Search for the cell housing the specified text and yield its (X, Y) center coordinate. 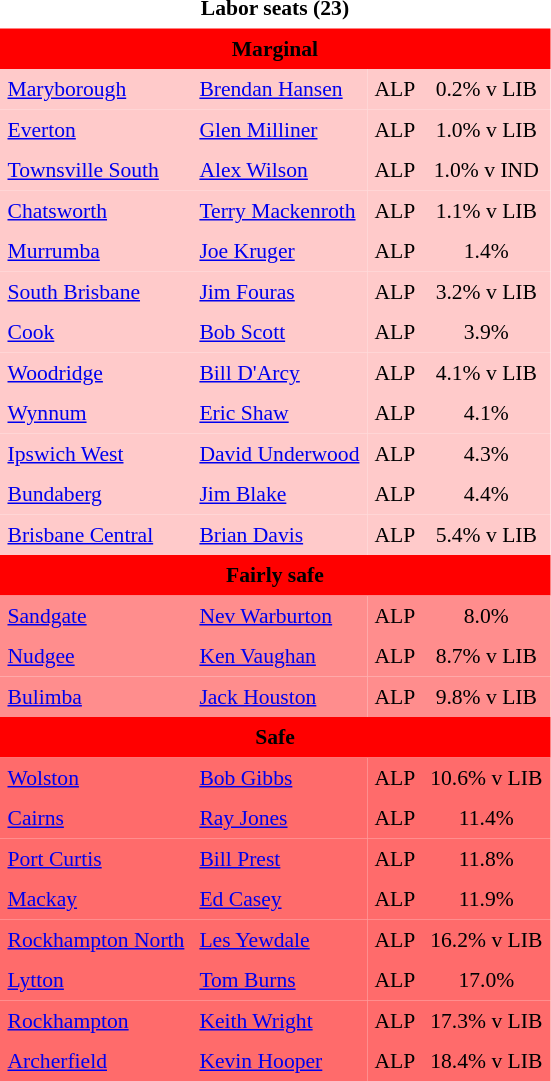
Ipswich West (96, 453)
5.4% v LIB (486, 534)
Mackay (96, 899)
11.8% (486, 858)
11.9% (486, 899)
4.1% v LIB (486, 372)
Nudgee (96, 656)
Marginal (275, 48)
Safe (275, 737)
18.4% v LIB (486, 1061)
Port Curtis (96, 858)
Murrumba (96, 251)
8.0% (486, 615)
10.6% v LIB (486, 777)
Rockhampton North (96, 939)
17.3% v LIB (486, 1020)
Chatsworth (96, 210)
4.3% (486, 453)
Joe Kruger (280, 251)
Lytton (96, 980)
Bundaberg (96, 494)
Rockhampton (96, 1020)
Bill Prest (280, 858)
Sandgate (96, 615)
Nev Warburton (280, 615)
4.4% (486, 494)
16.2% v LIB (486, 939)
Cairns (96, 818)
Jim Blake (280, 494)
Brendan Hansen (280, 89)
Terry Mackenroth (280, 210)
1.0% v IND (486, 170)
Maryborough (96, 89)
Eric Shaw (280, 413)
Tom Burns (280, 980)
Brian Davis (280, 534)
Keith Wright (280, 1020)
17.0% (486, 980)
Brisbane Central (96, 534)
3.2% v LIB (486, 291)
Ken Vaughan (280, 656)
Woodridge (96, 372)
Bob Scott (280, 332)
Jack Houston (280, 696)
David Underwood (280, 453)
Bob Gibbs (280, 777)
0.2% v LIB (486, 89)
8.7% v LIB (486, 656)
Wynnum (96, 413)
4.1% (486, 413)
Townsville South (96, 170)
Bulimba (96, 696)
1.1% v LIB (486, 210)
Ed Casey (280, 899)
Wolston (96, 777)
Jim Fouras (280, 291)
1.0% v LIB (486, 129)
Ray Jones (280, 818)
9.8% v LIB (486, 696)
South Brisbane (96, 291)
1.4% (486, 251)
Fairly safe (275, 575)
Les Yewdale (280, 939)
Glen Milliner (280, 129)
3.9% (486, 332)
Archerfield (96, 1061)
Cook (96, 332)
Kevin Hooper (280, 1061)
Bill D'Arcy (280, 372)
Everton (96, 129)
11.4% (486, 818)
Alex Wilson (280, 170)
